Search for the cell housing the specified text and yield its [x, y] center coordinate. 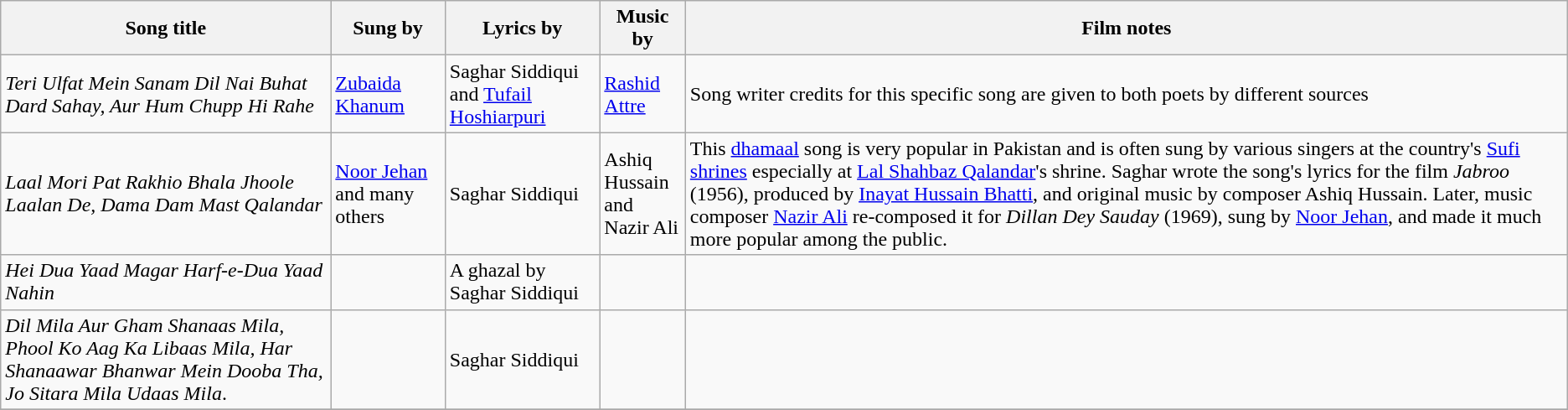
Rashid Attre [642, 94]
Song title [166, 29]
Hei Dua Yaad Magar Harf-e-Dua Yaad Nahin [166, 282]
A ghazal by Saghar Siddiqui [523, 282]
Teri Ulfat Mein Sanam Dil Nai Buhat Dard Sahay, Aur Hum Chupp Hi Rahe [166, 94]
Film notes [1126, 29]
Laal Mori Pat Rakhio Bhala Jhoole Laalan De, Dama Dam Mast Qalandar [166, 194]
Dil Mila Aur Gham Shanaas Mila, Phool Ko Aag Ka Libaas Mila, Har Shanaawar Bhanwar Mein Dooba Tha, Jo Sitara Mila Udaas Mila. [166, 359]
Song writer credits for this specific song are given to both poets by different sources [1126, 94]
Lyrics by [523, 29]
Music by [642, 29]
Saghar Siddiqui and Tufail Hoshiarpuri [523, 94]
Noor Jehan and many others [388, 194]
Zubaida Khanum [388, 94]
Ashiq Hussainand Nazir Ali [642, 194]
Sung by [388, 29]
